Return (X, Y) of the center of cell containing provided text 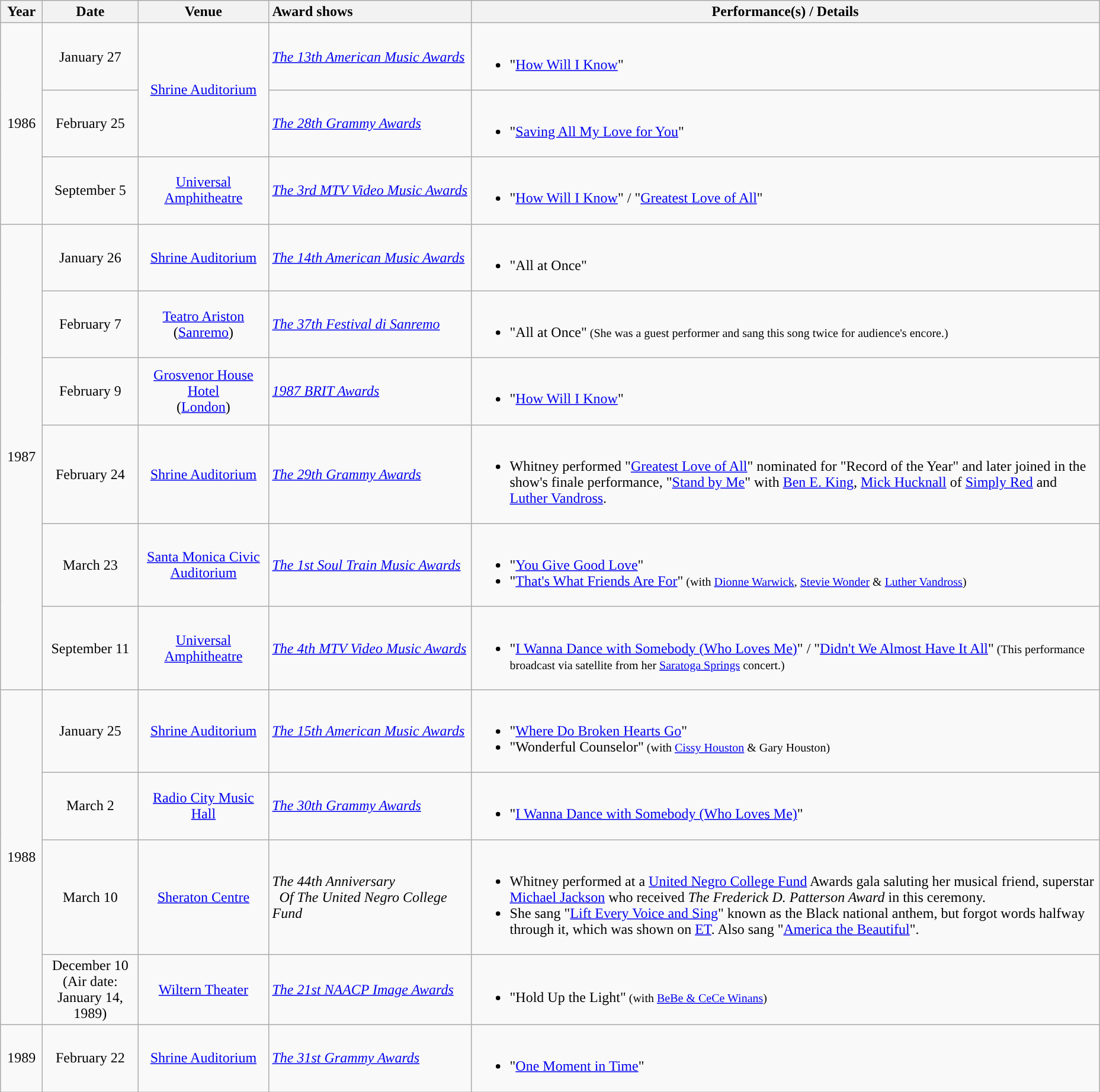
Date (90, 12)
The 21st NAACP Image Awards (370, 990)
The 1st Soul Train Music Awards (370, 565)
February 7 (90, 325)
Performance(s) / Details (785, 12)
February 9 (90, 391)
"I Wanna Dance with Somebody (Who Loves Me)" (785, 805)
The 28th Grammy Awards (370, 123)
Award shows (370, 12)
January 27 (90, 57)
Teatro Ariston(Sanremo) (204, 325)
The 30th Grammy Awards (370, 805)
Year (21, 12)
Grosvenor House Hotel(London) (204, 391)
February 22 (90, 1059)
March 23 (90, 565)
Santa Monica Civic Auditorium (204, 565)
"All at Once" (785, 257)
1986 (21, 123)
January 26 (90, 257)
February 24 (90, 474)
The 29th Grammy Awards (370, 474)
The 44th Anniversary Of The United Negro College Fund (370, 897)
The 15th American Music Awards (370, 731)
"Hold Up the Light" (with BeBe & CeCe Winans) (785, 990)
March 10 (90, 897)
1989 (21, 1059)
The 37th Festival di Sanremo (370, 325)
Venue (204, 12)
Radio City Music Hall (204, 805)
December 10(Air date: January 14, 1989) (90, 990)
The 3rd MTV Video Music Awards (370, 191)
The 13th American Music Awards (370, 57)
"You Give Good Love""That's What Friends Are For" (with Dionne Warwick, Stevie Wonder & Luther Vandross) (785, 565)
"Where Do Broken Hearts Go""Wonderful Counselor" (with Cissy Houston & Gary Houston) (785, 731)
Wiltern Theater (204, 990)
1987 (21, 457)
1988 (21, 857)
"Saving All My Love for You" (785, 123)
The 31st Grammy Awards (370, 1059)
The 14th American Music Awards (370, 257)
Sheraton Centre (204, 897)
"How Will I Know" / "Greatest Love of All" (785, 191)
The 4th MTV Video Music Awards (370, 648)
"One Moment in Time" (785, 1059)
February 25 (90, 123)
"All at Once" (She was a guest performer and sang this song twice for audience's encore.) (785, 325)
January 25 (90, 731)
1987 BRIT Awards (370, 391)
September 5 (90, 191)
March 2 (90, 805)
September 11 (90, 648)
